Extract the [x, y] coordinate from the center of the cell holding the provided text.  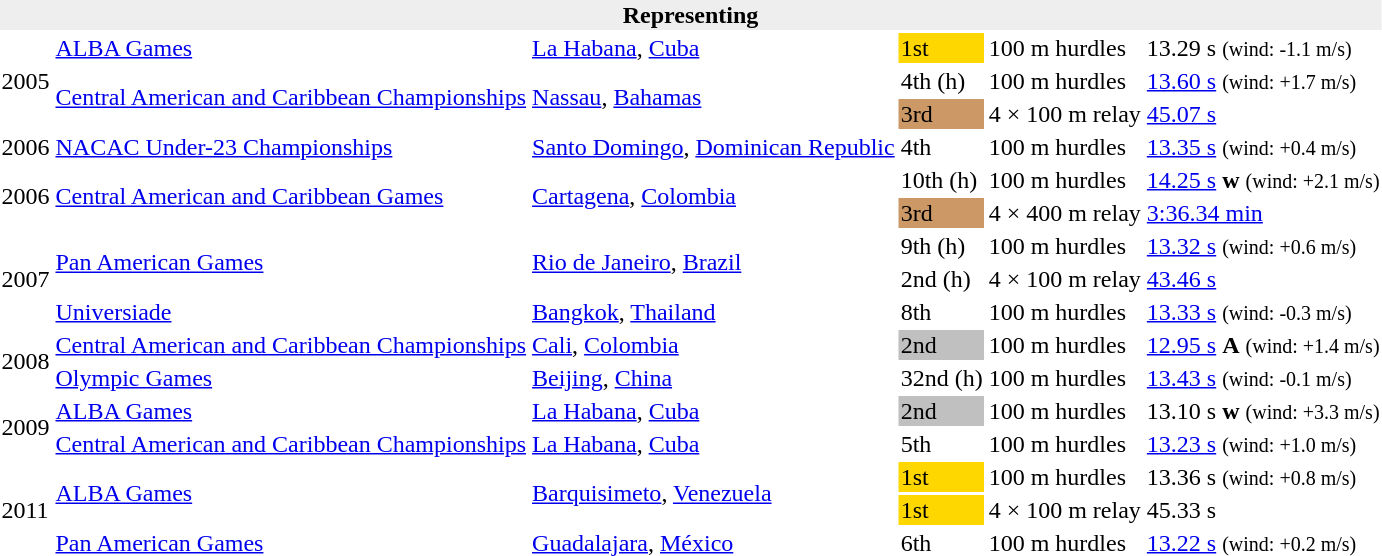
Central American and Caribbean Games [291, 196]
13.35 s (wind: +0.4 m/s) [1263, 147]
Santo Domingo, Dominican Republic [714, 147]
2005 [26, 81]
Representing [690, 15]
3:36.34 min [1263, 213]
Universiade [291, 312]
9th (h) [942, 246]
43.46 s [1263, 279]
Cali, Colombia [714, 345]
45.07 s [1263, 114]
Bangkok, Thailand [714, 312]
13.33 s (wind: -0.3 m/s) [1263, 312]
12.95 s A (wind: +1.4 m/s) [1263, 345]
5th [942, 444]
13.43 s (wind: -0.1 m/s) [1263, 378]
14.25 s w (wind: +2.1 m/s) [1263, 180]
Rio de Janeiro, Brazil [714, 262]
Pan American Games [291, 262]
Beijing, China [714, 378]
4th (h) [942, 81]
4th [942, 147]
Cartagena, Colombia [714, 196]
13.10 s w (wind: +3.3 m/s) [1263, 411]
Olympic Games [291, 378]
2009 [26, 428]
2007 [26, 279]
2008 [26, 362]
8th [942, 312]
13.32 s (wind: +0.6 m/s) [1263, 246]
4 × 400 m relay [1064, 213]
45.33 s [1263, 510]
32nd (h) [942, 378]
Barquisimeto, Venezuela [714, 494]
13.60 s (wind: +1.7 m/s) [1263, 81]
13.23 s (wind: +1.0 m/s) [1263, 444]
10th (h) [942, 180]
NACAC Under-23 Championships [291, 147]
13.36 s (wind: +0.8 m/s) [1263, 477]
Nassau, Bahamas [714, 98]
13.29 s (wind: -1.1 m/s) [1263, 48]
2nd (h) [942, 279]
